From the cell containing the given text, extract its center point as (x, y) coordinate. 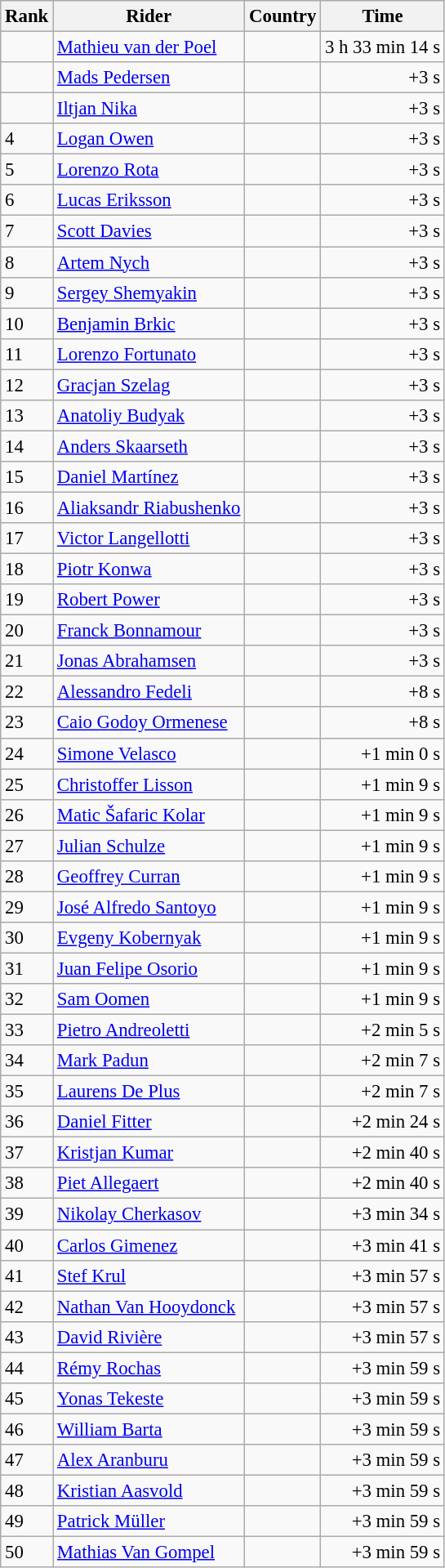
39 (27, 1214)
50 (27, 1552)
28 (27, 877)
Piotr Konwa (149, 570)
Mathieu van der Poel (149, 47)
+2 min 5 s (383, 1030)
15 (27, 477)
Mads Pedersen (149, 78)
19 (27, 600)
29 (27, 907)
Daniel Martínez (149, 477)
45 (27, 1399)
6 (27, 200)
Gracjan Szelag (149, 385)
20 (27, 631)
Anders Skaarseth (149, 446)
Mathias Van Gompel (149, 1552)
Stef Krul (149, 1275)
Rémy Rochas (149, 1368)
Aliaksandr Riabushenko (149, 507)
7 (27, 231)
Rider (149, 16)
46 (27, 1429)
43 (27, 1337)
Alessandro Fedeli (149, 692)
Country (283, 16)
Lorenzo Rota (149, 170)
Sergey Shemyakin (149, 293)
+3 min 41 s (383, 1245)
40 (27, 1245)
31 (27, 968)
25 (27, 784)
Laurens De Plus (149, 1092)
34 (27, 1061)
41 (27, 1275)
Anatoliy Budyak (149, 416)
+2 min 24 s (383, 1122)
Christoffer Lisson (149, 784)
26 (27, 815)
Jonas Abrahamsen (149, 661)
Julian Schulze (149, 846)
Robert Power (149, 600)
Alex Aranburu (149, 1460)
Patrick Müller (149, 1521)
Sam Oomen (149, 999)
38 (27, 1184)
David Rivière (149, 1337)
16 (27, 507)
23 (27, 723)
37 (27, 1153)
Daniel Fitter (149, 1122)
Kristjan Kumar (149, 1153)
Artem Nych (149, 262)
27 (27, 846)
17 (27, 538)
49 (27, 1521)
18 (27, 570)
13 (27, 416)
Piet Allegaert (149, 1184)
Juan Felipe Osorio (149, 968)
William Barta (149, 1429)
Logan Owen (149, 139)
33 (27, 1030)
22 (27, 692)
44 (27, 1368)
Lucas Eriksson (149, 200)
Scott Davies (149, 231)
Geoffrey Curran (149, 877)
32 (27, 999)
Simone Velasco (149, 753)
12 (27, 385)
Kristian Aasvold (149, 1490)
8 (27, 262)
21 (27, 661)
Evgeny Kobernyak (149, 938)
35 (27, 1092)
10 (27, 324)
Victor Langellotti (149, 538)
3 h 33 min 14 s (383, 47)
Caio Godoy Ormenese (149, 723)
Matic Šafaric Kolar (149, 815)
24 (27, 753)
9 (27, 293)
Yonas Tekeste (149, 1399)
Iltjan Nika (149, 109)
48 (27, 1490)
4 (27, 139)
Pietro Andreoletti (149, 1030)
Mark Padun (149, 1061)
+1 min 0 s (383, 753)
Benjamin Brkic (149, 324)
+3 min 34 s (383, 1214)
5 (27, 170)
47 (27, 1460)
36 (27, 1122)
José Alfredo Santoyo (149, 907)
Rank (27, 16)
Franck Bonnamour (149, 631)
30 (27, 938)
11 (27, 354)
Lorenzo Fortunato (149, 354)
Time (383, 16)
42 (27, 1307)
Carlos Gimenez (149, 1245)
Nikolay Cherkasov (149, 1214)
Nathan Van Hooydonck (149, 1307)
14 (27, 446)
